Search for the cell housing the specified text and yield its (X, Y) center coordinate. 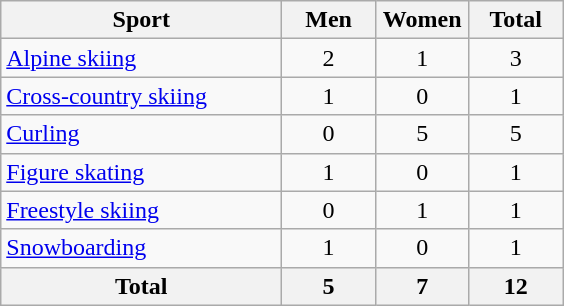
Curling (142, 134)
Snowboarding (142, 248)
3 (516, 58)
Men (329, 20)
Women (422, 20)
Sport (142, 20)
12 (516, 286)
Figure skating (142, 172)
Alpine skiing (142, 58)
Cross-country skiing (142, 96)
2 (329, 58)
Freestyle skiing (142, 210)
7 (422, 286)
